Output the [X, Y] coordinate of the center of the cell containing the given text.  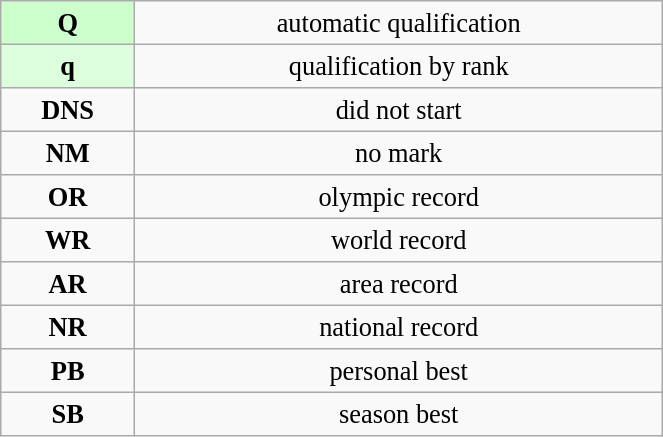
world record [399, 240]
automatic qualification [399, 22]
NM [68, 153]
area record [399, 284]
q [68, 66]
OR [68, 197]
Q [68, 22]
national record [399, 327]
NR [68, 327]
did not start [399, 109]
AR [68, 284]
WR [68, 240]
qualification by rank [399, 66]
DNS [68, 109]
PB [68, 371]
olympic record [399, 197]
no mark [399, 153]
SB [68, 414]
season best [399, 414]
personal best [399, 371]
